Capture the cell that displays the provided text and extract its [X, Y] central coordinate. 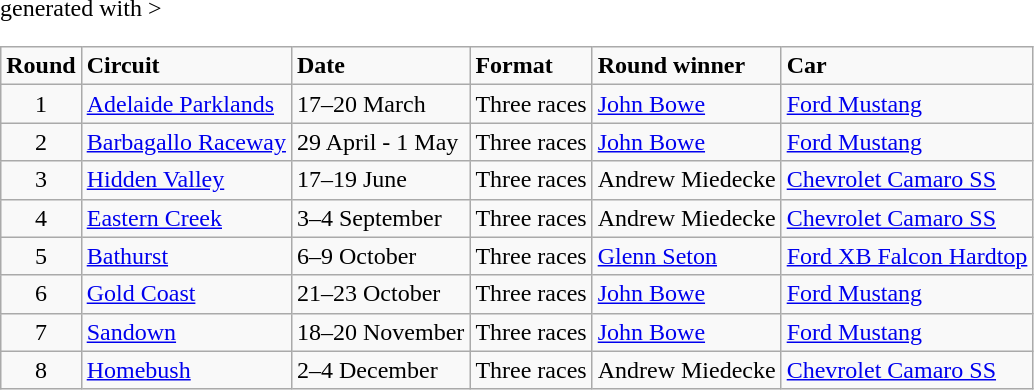
18–20 November [380, 332]
Adelaide Parklands [186, 104]
Hidden Valley [186, 180]
Barbagallo Raceway [186, 142]
Car [907, 66]
Eastern Creek [186, 218]
4 [41, 218]
21–23 October [380, 294]
7 [41, 332]
17–19 June [380, 180]
6 [41, 294]
Round winner [686, 66]
1 [41, 104]
Round [41, 66]
Bathurst [186, 256]
17–20 March [380, 104]
5 [41, 256]
Date [380, 66]
Format [531, 66]
6–9 October [380, 256]
Homebush [186, 370]
2–4 December [380, 370]
8 [41, 370]
Glenn Seton [686, 256]
Circuit [186, 66]
Ford XB Falcon Hardtop [907, 256]
2 [41, 142]
3–4 September [380, 218]
3 [41, 180]
Sandown [186, 332]
29 April - 1 May [380, 142]
Gold Coast [186, 294]
